Capture the cell that displays the provided text and extract its (x, y) central coordinate. 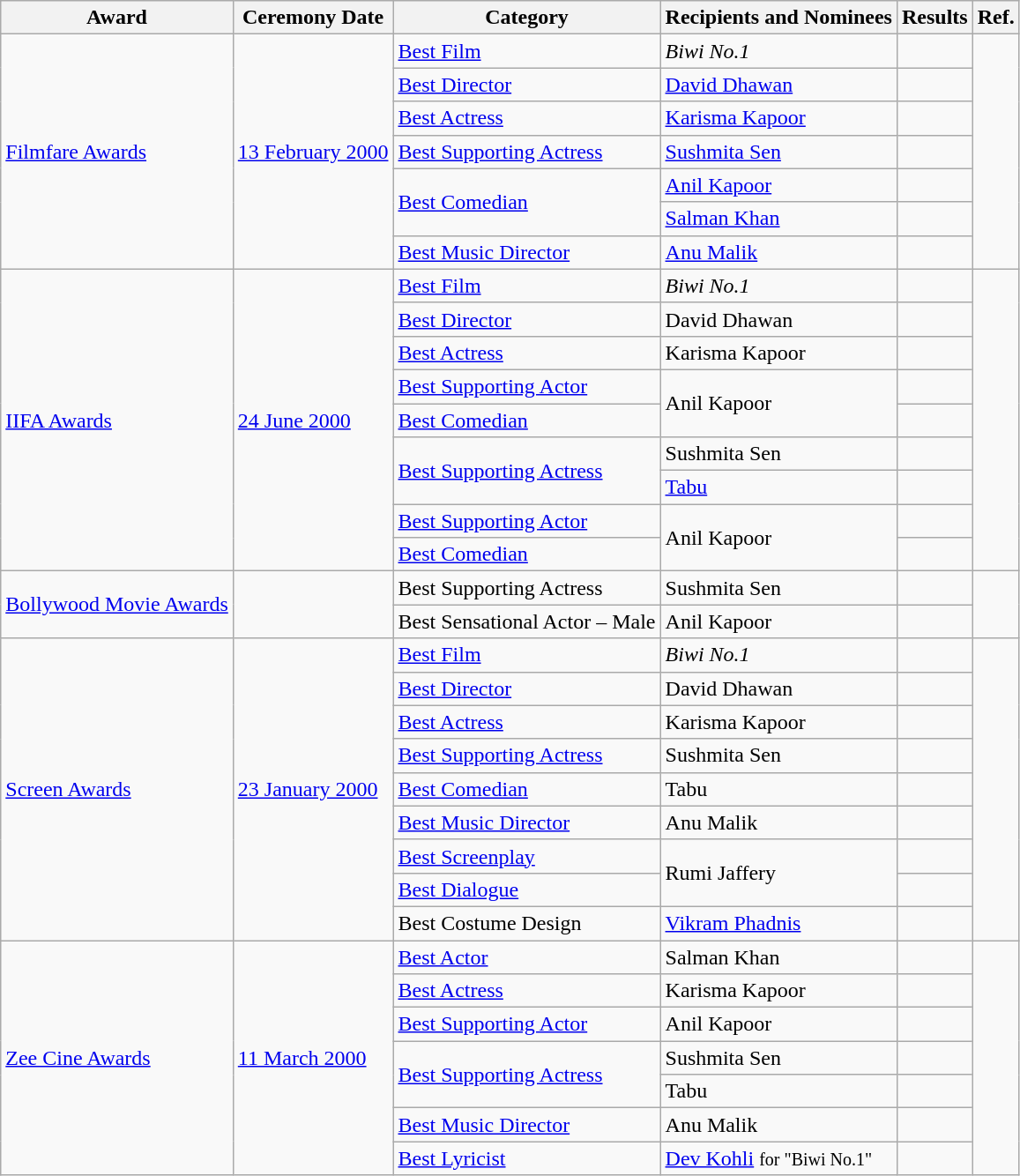
Award (117, 18)
13 February 2000 (313, 152)
23 January 2000 (313, 790)
Zee Cine Awards (117, 1057)
11 March 2000 (313, 1057)
Best Dialogue (527, 889)
Results (934, 18)
Ref. (996, 18)
IIFA Awards (117, 420)
Screen Awards (117, 790)
Best Sensational Actor – Male (527, 621)
Bollywood Movie Awards (117, 605)
Category (527, 18)
Recipients and Nominees (778, 18)
Rumi Jaffery (778, 873)
Best Screenplay (527, 856)
Dev Kohli for "Biwi No.1" (778, 1158)
24 June 2000 (313, 420)
Best Actor (527, 956)
Best Lyricist (527, 1158)
Vikram Phadnis (778, 923)
Best Costume Design (527, 923)
Filmfare Awards (117, 152)
Ceremony Date (313, 18)
